From the cell containing the given text, extract its center point as (x, y) coordinate. 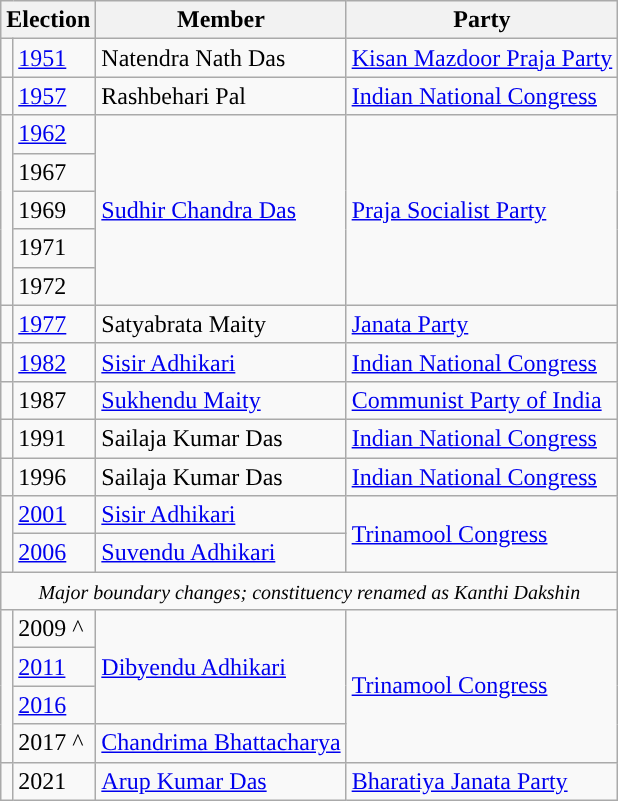
Election (48, 20)
Satyabrata Maity (221, 324)
1991 (54, 438)
Arup Kumar Das (221, 781)
Party (482, 20)
1957 (54, 96)
1987 (54, 400)
Natendra Nath Das (221, 58)
Sukhendu Maity (221, 400)
Bharatiya Janata Party (482, 781)
Dibyendu Adhikari (221, 667)
2021 (54, 781)
Praja Socialist Party (482, 210)
Suvendu Adhikari (221, 553)
2009 ^ (54, 629)
1969 (54, 210)
1972 (54, 286)
2016 (54, 705)
2017 ^ (54, 743)
Kisan Mazdoor Praja Party (482, 58)
Chandrima Bhattacharya (221, 743)
Sudhir Chandra Das (221, 210)
2001 (54, 515)
Janata Party (482, 324)
Major boundary changes; constituency renamed as Kanthi Dakshin (310, 591)
1967 (54, 172)
1982 (54, 362)
1962 (54, 134)
2011 (54, 667)
1971 (54, 248)
Member (221, 20)
Rashbehari Pal (221, 96)
1996 (54, 477)
1977 (54, 324)
2006 (54, 553)
1951 (54, 58)
Communist Party of India (482, 400)
